Find where the given text appears and provide that cell's center as [x, y] coordinate. 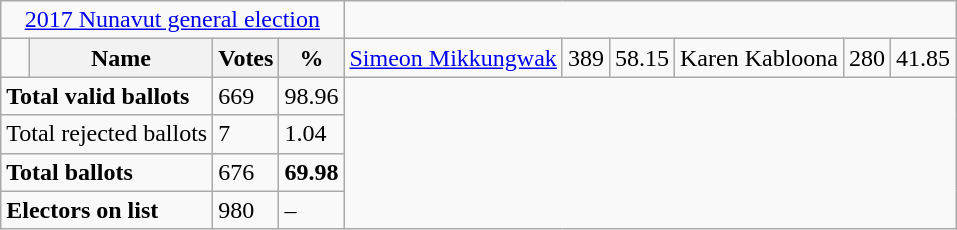
% [312, 58]
1.04 [312, 134]
Votes [246, 58]
Electors on list [107, 210]
Name [120, 58]
Karen Kabloona [760, 58]
2017 Nunavut general election [172, 20]
58.15 [642, 58]
Total valid ballots [107, 96]
389 [586, 58]
Simeon Mikkungwak [453, 58]
Total ballots [107, 172]
280 [868, 58]
676 [246, 172]
– [312, 210]
669 [246, 96]
7 [246, 134]
980 [246, 210]
41.85 [924, 58]
69.98 [312, 172]
Total rejected ballots [107, 134]
98.96 [312, 96]
